For the text-containing cell, return its midpoint in [X, Y] coordinate format. 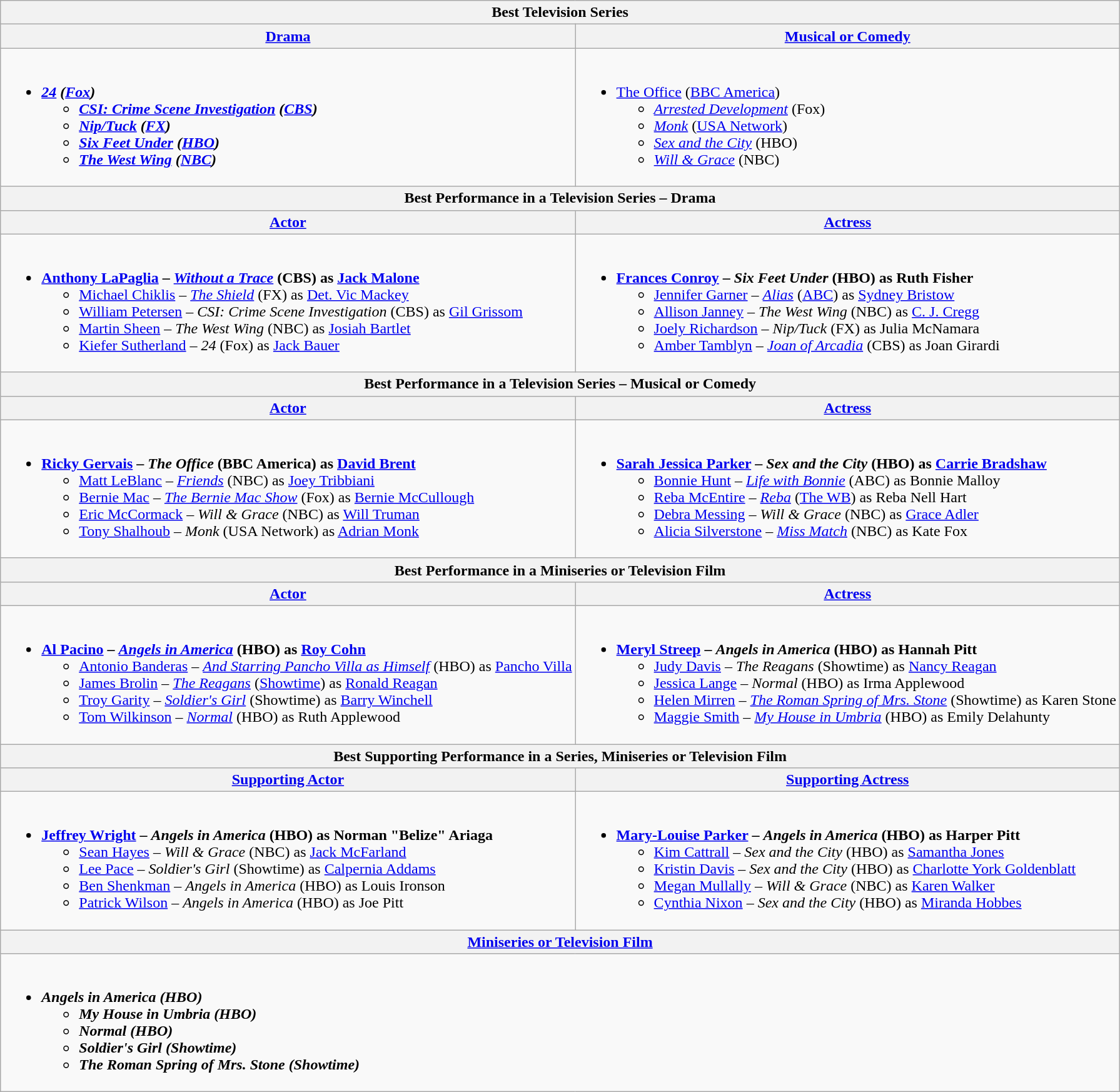
Angels in America (HBO)My House in Umbria (HBO)Normal (HBO)Soldier's Girl (Showtime)The Roman Spring of Mrs. Stone (Showtime) [560, 1023]
Musical or Comedy [847, 36]
Miniseries or Television Film [560, 942]
Best Performance in a Television Series – Drama [560, 198]
24 (Fox)CSI: Crime Scene Investigation (CBS)Nip/Tuck (FX)Six Feet Under (HBO)The West Wing (NBC) [288, 118]
Supporting Actor [288, 780]
Best Performance in a Television Series – Musical or Comedy [560, 384]
Best Performance in a Miniseries or Television Film [560, 570]
The Office (BBC America)Arrested Development (Fox)Monk (USA Network)Sex and the City (HBO)Will & Grace (NBC) [847, 118]
Drama [288, 36]
Supporting Actress [847, 780]
Best Supporting Performance in a Series, Miniseries or Television Film [560, 756]
Best Television Series [560, 13]
